Capture the cell that displays the provided text and extract its [x, y] central coordinate. 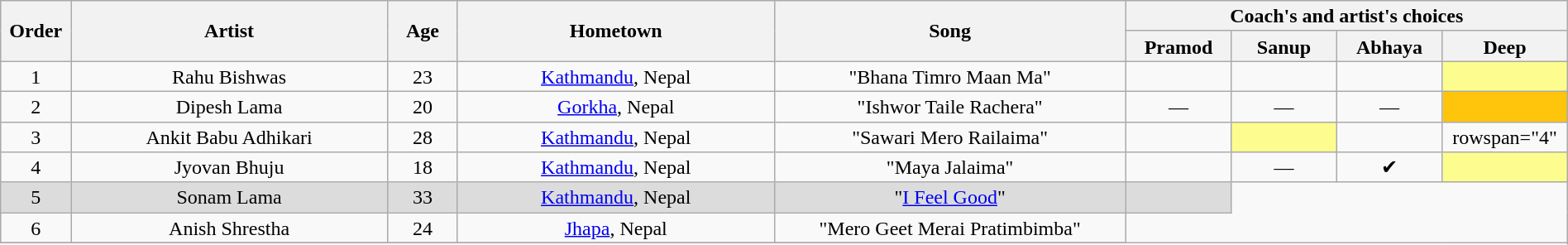
Rahu Bishwas [230, 76]
4 [36, 167]
3 [36, 137]
5 [36, 197]
2 [36, 106]
Deep [1505, 46]
18 [422, 167]
20 [422, 106]
Dipesh Lama [230, 106]
1 [36, 76]
"I Feel Good" [949, 197]
"Maya Jalaima" [949, 167]
Sanup [1284, 46]
✔ [1389, 167]
Ankit Babu Adhikari [230, 137]
Coach's and artist's choices [1346, 17]
Age [422, 31]
"Bhana Timro Maan Ma" [949, 76]
Song [949, 31]
Artist [230, 31]
Pramod [1178, 46]
"Ishwor Taile Rachera" [949, 106]
6 [36, 228]
Anish Shrestha [230, 228]
Jyovan Bhuju [230, 167]
23 [422, 76]
"Mero Geet Merai Pratimbimba" [949, 228]
Sonam Lama [230, 197]
"Sawari Mero Railaima" [949, 137]
rowspan="4" [1505, 137]
24 [422, 228]
Jhapa, Nepal [615, 228]
28 [422, 137]
Abhaya [1389, 46]
Gorkha, Nepal [615, 106]
Order [36, 31]
33 [422, 197]
Hometown [615, 31]
